Find where the given text appears and provide that cell's center as [X, Y] coordinate. 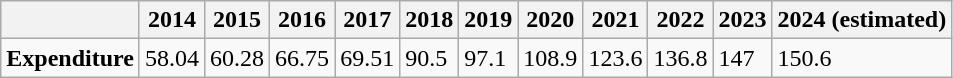
2024 (estimated) [862, 20]
108.9 [550, 58]
Expenditure [70, 58]
2016 [302, 20]
69.51 [368, 58]
2018 [430, 20]
150.6 [862, 58]
58.04 [172, 58]
90.5 [430, 58]
2017 [368, 20]
66.75 [302, 58]
2021 [616, 20]
60.28 [236, 58]
2015 [236, 20]
97.1 [488, 58]
123.6 [616, 58]
136.8 [680, 58]
2020 [550, 20]
2023 [742, 20]
147 [742, 58]
2019 [488, 20]
2022 [680, 20]
2014 [172, 20]
